Locate the cell with the specified text and output its (x, y) center coordinate. 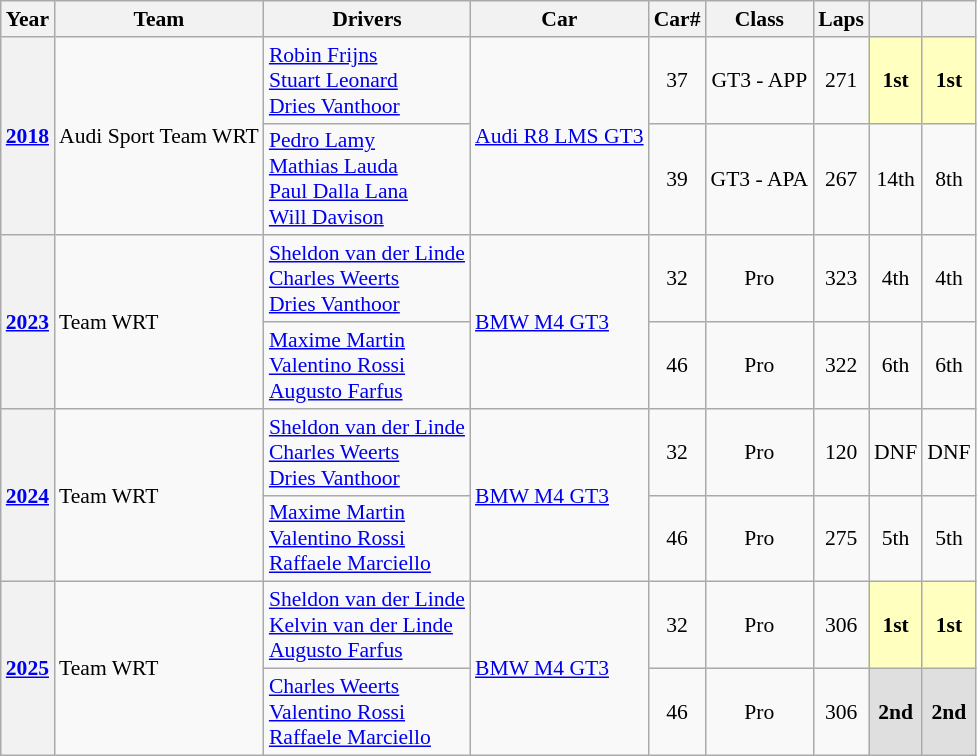
322 (841, 366)
267 (841, 179)
37 (678, 80)
323 (841, 280)
Pedro Lamy Mathias Lauda Paul Dalla Lana Will Davison (367, 179)
Robin Frijns Stuart Leonard Dries Vanthoor (367, 80)
Car# (678, 19)
39 (678, 179)
Charles Weerts Valentino Rossi Raffaele Marciello (367, 712)
GT3 - APA (760, 179)
Laps (841, 19)
120 (841, 452)
Audi R8 LMS GT3 (560, 136)
2024 (28, 496)
2018 (28, 136)
Audi Sport Team WRT (159, 136)
Drivers (367, 19)
Year (28, 19)
Car (560, 19)
Maxime Martin Valentino Rossi Raffaele Marciello (367, 538)
Maxime Martin Valentino Rossi Augusto Farfus (367, 366)
Class (760, 19)
271 (841, 80)
8th (948, 179)
GT3 - APP (760, 80)
14th (896, 179)
275 (841, 538)
Team (159, 19)
Sheldon van der Linde Kelvin van der Linde Augusto Farfus (367, 626)
2023 (28, 322)
2025 (28, 668)
